Find where the given text appears and provide that cell's center as (X, Y) coordinate. 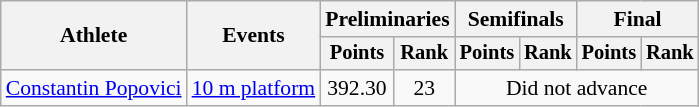
Athlete (94, 36)
10 m platform (254, 88)
23 (424, 88)
392.30 (357, 88)
Constantin Popovici (94, 88)
Semifinals (516, 19)
Preliminaries (387, 19)
Final (638, 19)
Did not advance (577, 88)
Events (254, 36)
